From the cell containing the given text, extract its center point as [X, Y] coordinate. 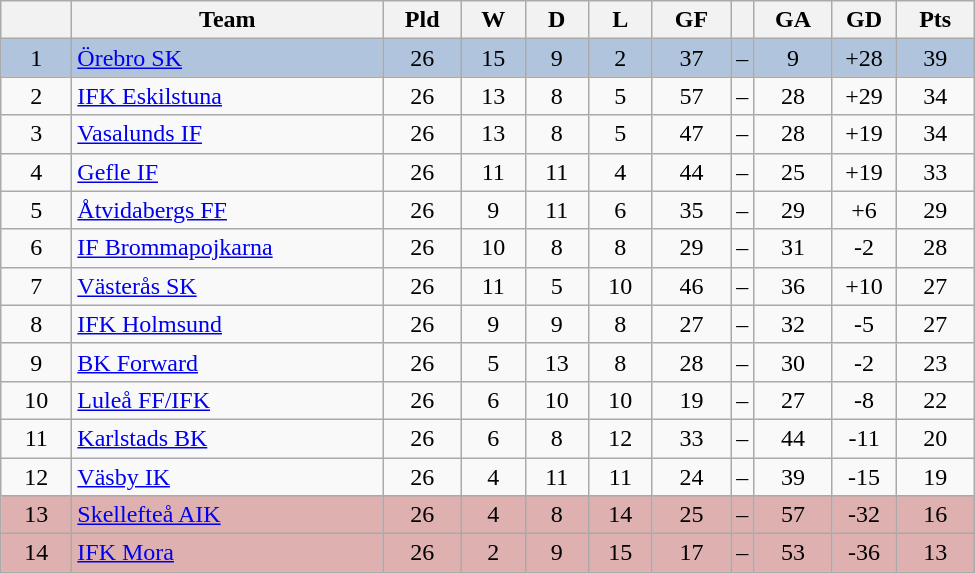
W [493, 20]
Skellefteå AIK [228, 515]
IFK Eskilstuna [228, 96]
Åtvidabergs FF [228, 210]
Väsby IK [228, 477]
Västerås SK [228, 286]
GF [692, 20]
30 [794, 362]
37 [692, 58]
35 [692, 210]
D [557, 20]
+28 [864, 58]
7 [36, 286]
BK Forward [228, 362]
32 [794, 324]
47 [692, 134]
-36 [864, 553]
-32 [864, 515]
Gefle IF [228, 172]
31 [794, 248]
22 [936, 400]
Vasalunds IF [228, 134]
IFK Holmsund [228, 324]
Karlstads BK [228, 438]
Team [228, 20]
Örebro SK [228, 58]
GD [864, 20]
36 [794, 286]
Pld [422, 20]
46 [692, 286]
3 [36, 134]
Pts [936, 20]
1 [36, 58]
23 [936, 362]
IF Brommapojkarna [228, 248]
53 [794, 553]
-5 [864, 324]
GA [794, 20]
17 [692, 553]
-11 [864, 438]
16 [936, 515]
Luleå FF/IFK [228, 400]
-15 [864, 477]
+10 [864, 286]
+29 [864, 96]
+6 [864, 210]
IFK Mora [228, 553]
L [621, 20]
-8 [864, 400]
20 [936, 438]
24 [692, 477]
